Locate the cell with the specified text and output its (X, Y) center coordinate. 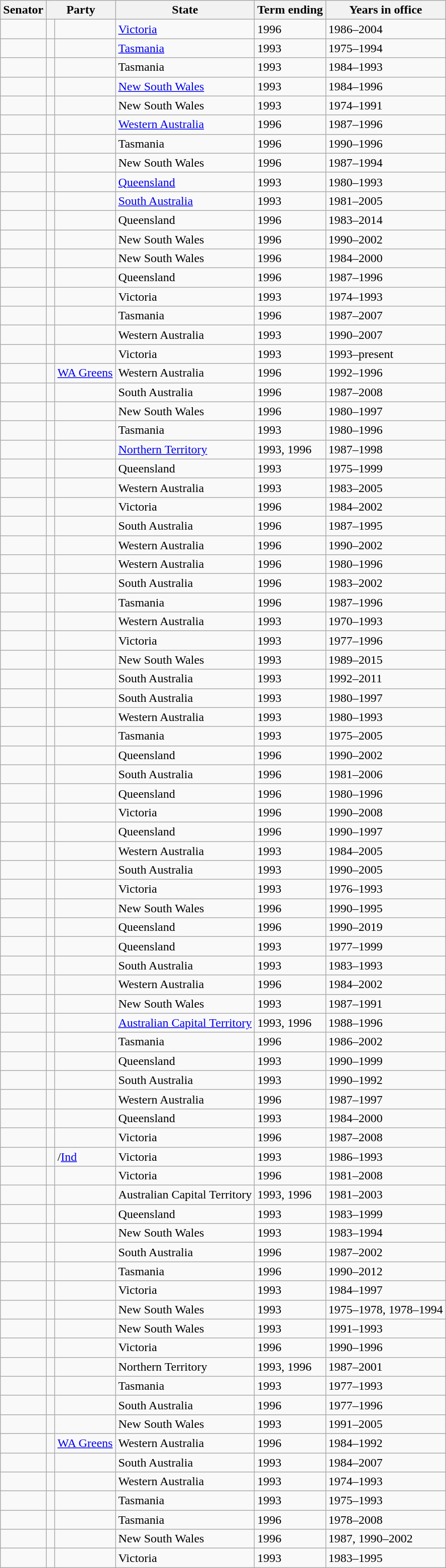
1977–1993 (386, 1386)
1989–2015 (386, 660)
1974–1991 (386, 105)
1990–1992 (386, 1080)
1984–2007 (386, 1463)
1988–1996 (386, 1023)
1986–2002 (386, 1042)
1983–2005 (386, 488)
1990–2007 (386, 335)
1983–2002 (386, 583)
1984–1993 (386, 67)
1984–1992 (386, 1443)
1983–1993 (386, 966)
1983–1999 (386, 1214)
1987–1997 (386, 1099)
1983–2014 (386, 220)
1975–1978, 1978–1994 (386, 1309)
1987–1994 (386, 163)
1990–2019 (386, 927)
Senator (23, 10)
1983–1995 (386, 1558)
1978–2008 (386, 1520)
1981–2005 (386, 201)
1987–2002 (386, 1252)
1984–2005 (386, 851)
1984–1996 (386, 86)
1990–1995 (386, 908)
Party (81, 10)
1987, 1990–2002 (386, 1539)
/Ind (85, 1156)
1976–1993 (386, 889)
1991–1993 (386, 1329)
1987–1998 (386, 449)
1993–present (386, 354)
1981–2006 (386, 774)
1987–1995 (386, 526)
1986–2004 (386, 29)
State (185, 10)
1983–1994 (386, 1233)
1987–1991 (386, 1004)
1986–1993 (386, 1156)
1975–1994 (386, 48)
1992–2011 (386, 679)
Term ending (290, 10)
1975–1993 (386, 1501)
1984–1997 (386, 1290)
1991–2005 (386, 1424)
1992–1996 (386, 373)
Years in office (386, 10)
1981–2003 (386, 1195)
1990–1999 (386, 1061)
1990–2005 (386, 870)
1987–2001 (386, 1367)
1990–1997 (386, 831)
1975–2005 (386, 736)
1987–2007 (386, 316)
1981–2008 (386, 1176)
1975–1999 (386, 468)
1990–2008 (386, 812)
1990–2012 (386, 1271)
1977–1999 (386, 946)
1970–1993 (386, 622)
